Scan for the cell matching the given text and deliver its (X, Y) coordinate at center. 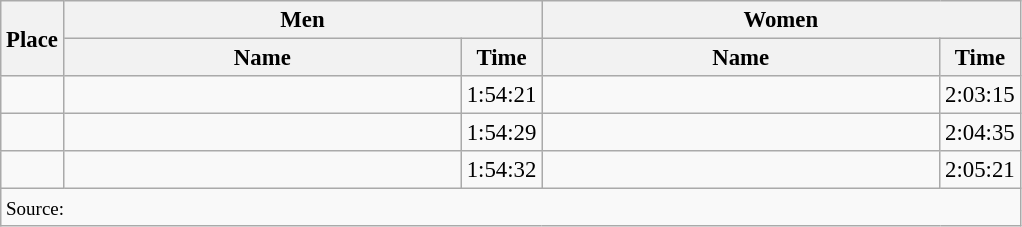
Place (32, 38)
Men (302, 20)
2:03:15 (980, 95)
2:04:35 (980, 133)
1:54:21 (501, 95)
2:05:21 (980, 170)
Source: (510, 208)
Women (781, 20)
1:54:29 (501, 133)
1:54:32 (501, 170)
